Capture the cell that displays the provided text and extract its [x, y] central coordinate. 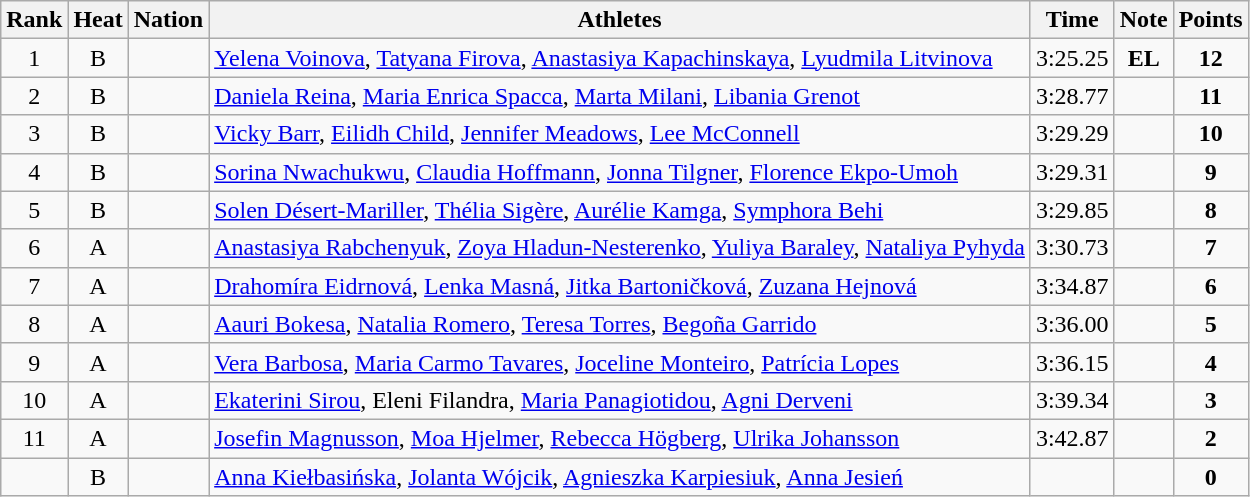
Points [1210, 20]
3:29.85 [1072, 210]
Solen Désert-Mariller, Thélia Sigère, Aurélie Kamga, Symphora Behi [620, 210]
3:36.00 [1072, 324]
3:29.31 [1072, 172]
Josefin Magnusson, Moa Hjelmer, Rebecca Högberg, Ulrika Johansson [620, 438]
3:25.25 [1072, 58]
Daniela Reina, Maria Enrica Spacca, Marta Milani, Libania Grenot [620, 96]
EL [1144, 58]
3:28.77 [1072, 96]
3:39.34 [1072, 400]
Heat [98, 20]
Rank [34, 20]
3:42.87 [1072, 438]
Yelena Voinova, Tatyana Firova, Anastasiya Kapachinskaya, Lyudmila Litvinova [620, 58]
3:29.29 [1072, 134]
3:34.87 [1072, 286]
3:36.15 [1072, 362]
0 [1210, 477]
Vicky Barr, Eilidh Child, Jennifer Meadows, Lee McConnell [620, 134]
Vera Barbosa, Maria Carmo Tavares, Joceline Monteiro, Patrícia Lopes [620, 362]
12 [1210, 58]
Athletes [620, 20]
1 [34, 58]
Nation [168, 20]
Anastasiya Rabchenyuk, Zoya Hladun-Nesterenko, Yuliya Baraley, Nataliya Pyhyda [620, 248]
Ekaterini Sirou, Eleni Filandra, Maria Panagiotidou, Agni Derveni [620, 400]
Note [1144, 20]
Sorina Nwachukwu, Claudia Hoffmann, Jonna Tilgner, Florence Ekpo-Umoh [620, 172]
Aauri Bokesa, Natalia Romero, Teresa Torres, Begoña Garrido [620, 324]
Time [1072, 20]
Anna Kiełbasińska, Jolanta Wójcik, Agnieszka Karpiesiuk, Anna Jesień [620, 477]
3:30.73 [1072, 248]
Drahomíra Eidrnová, Lenka Masná, Jitka Bartoničková, Zuzana Hejnová [620, 286]
